Determine the (x, y) coordinate at the center of the cell enclosing the given text.  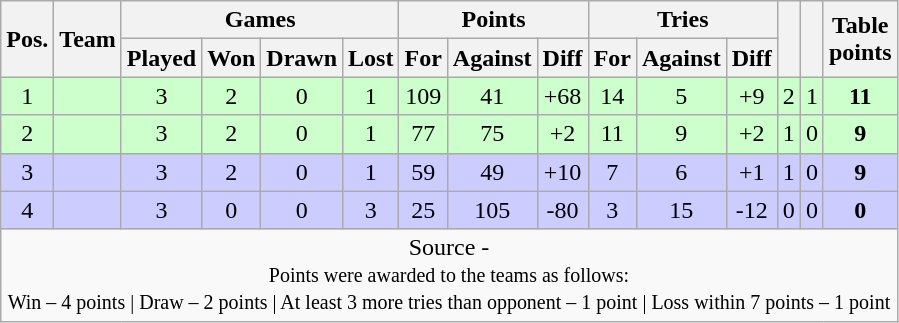
Points (494, 20)
Played (161, 58)
Won (232, 58)
5 (681, 96)
Tablepoints (860, 39)
59 (423, 172)
6 (681, 172)
41 (492, 96)
77 (423, 134)
Team (88, 39)
25 (423, 210)
7 (612, 172)
Games (260, 20)
4 (28, 210)
-80 (562, 210)
+1 (752, 172)
+68 (562, 96)
49 (492, 172)
75 (492, 134)
+10 (562, 172)
Tries (682, 20)
+9 (752, 96)
Pos. (28, 39)
14 (612, 96)
Drawn (302, 58)
Lost (371, 58)
-12 (752, 210)
105 (492, 210)
15 (681, 210)
109 (423, 96)
